Find where the given text appears and provide that cell's center as (X, Y) coordinate. 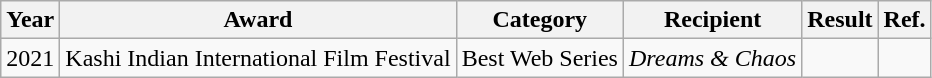
Recipient (712, 20)
2021 (30, 58)
Kashi Indian International Film Festival (258, 58)
Dreams & Chaos (712, 58)
Year (30, 20)
Best Web Series (540, 58)
Award (258, 20)
Ref. (904, 20)
Result (840, 20)
Category (540, 20)
